Locate the cell with the specified text and output its [X, Y] center coordinate. 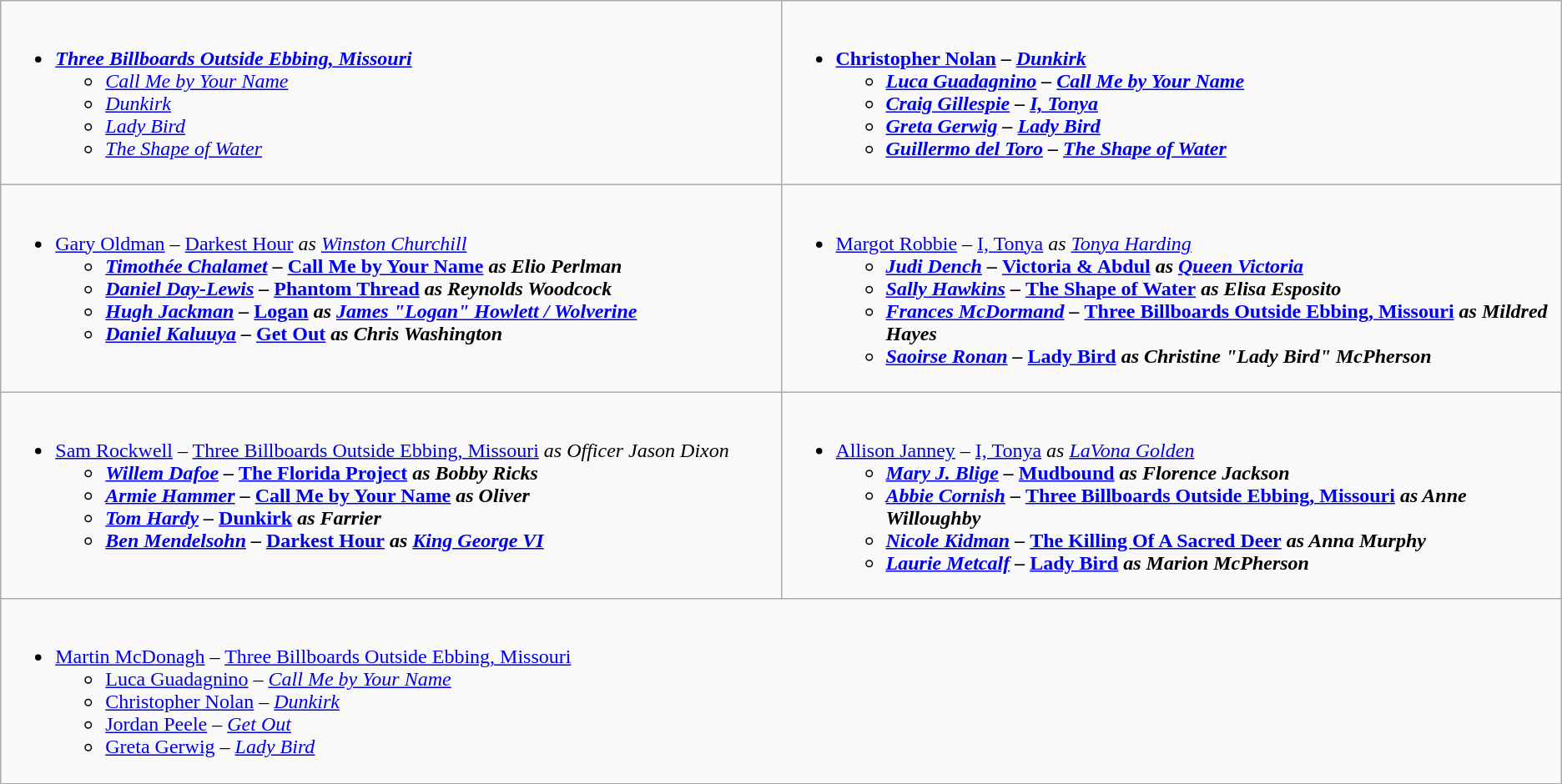
Three Billboards Outside Ebbing, MissouriCall Me by Your NameDunkirkLady BirdThe Shape of Water [390, 93]
